Locate the cell with the specified text and output its (X, Y) center coordinate. 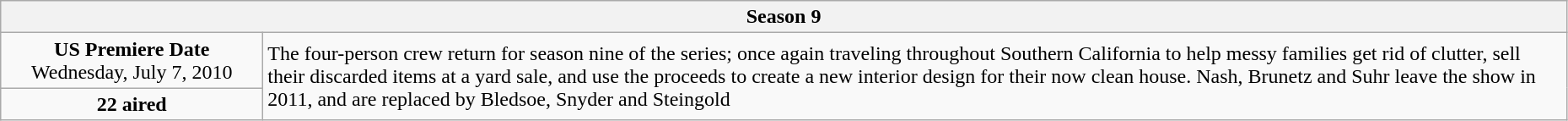
22 aired (132, 104)
Season 9 (784, 17)
US Premiere DateWednesday, July 7, 2010 (132, 61)
